Search for the cell housing the specified text and yield its (X, Y) center coordinate. 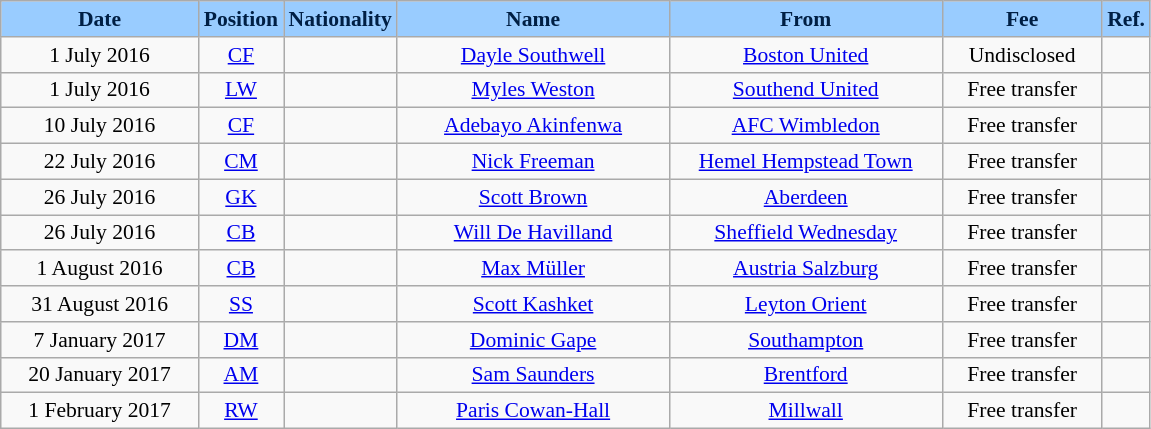
Southampton (806, 340)
Nick Freeman (534, 162)
Boston United (806, 55)
Hemel Hempstead Town (806, 162)
AFC Wimbledon (806, 126)
Aberdeen (806, 197)
CM (240, 162)
Dominic Gape (534, 340)
Name (534, 19)
Will De Havilland (534, 233)
SS (240, 304)
Adebayo Akinfenwa (534, 126)
LW (240, 90)
From (806, 19)
1 August 2016 (100, 269)
Position (240, 19)
DM (240, 340)
7 January 2017 (100, 340)
31 August 2016 (100, 304)
Date (100, 19)
20 January 2017 (100, 375)
Dayle Southwell (534, 55)
22 July 2016 (100, 162)
Southend United (806, 90)
Nationality (340, 19)
Millwall (806, 411)
Sam Saunders (534, 375)
Fee (1022, 19)
Brentford (806, 375)
Ref. (1126, 19)
Paris Cowan-Hall (534, 411)
Myles Weston (534, 90)
Austria Salzburg (806, 269)
Undisclosed (1022, 55)
RW (240, 411)
Max Müller (534, 269)
Leyton Orient (806, 304)
Scott Brown (534, 197)
10 July 2016 (100, 126)
Scott Kashket (534, 304)
Sheffield Wednesday (806, 233)
1 February 2017 (100, 411)
GK (240, 197)
AM (240, 375)
